Return the (X, Y) coordinate for the center point of the cell that contains the specified text.  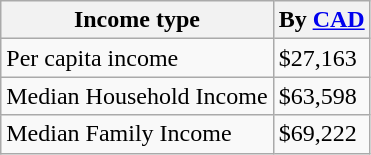
By CAD (322, 20)
$27,163 (322, 58)
Median Family Income (137, 134)
$69,222 (322, 134)
$63,598 (322, 96)
Median Household Income (137, 96)
Income type (137, 20)
Per capita income (137, 58)
